Pinpoint the cell where the given text exists, returning its (x, y) midpoint coordinate. 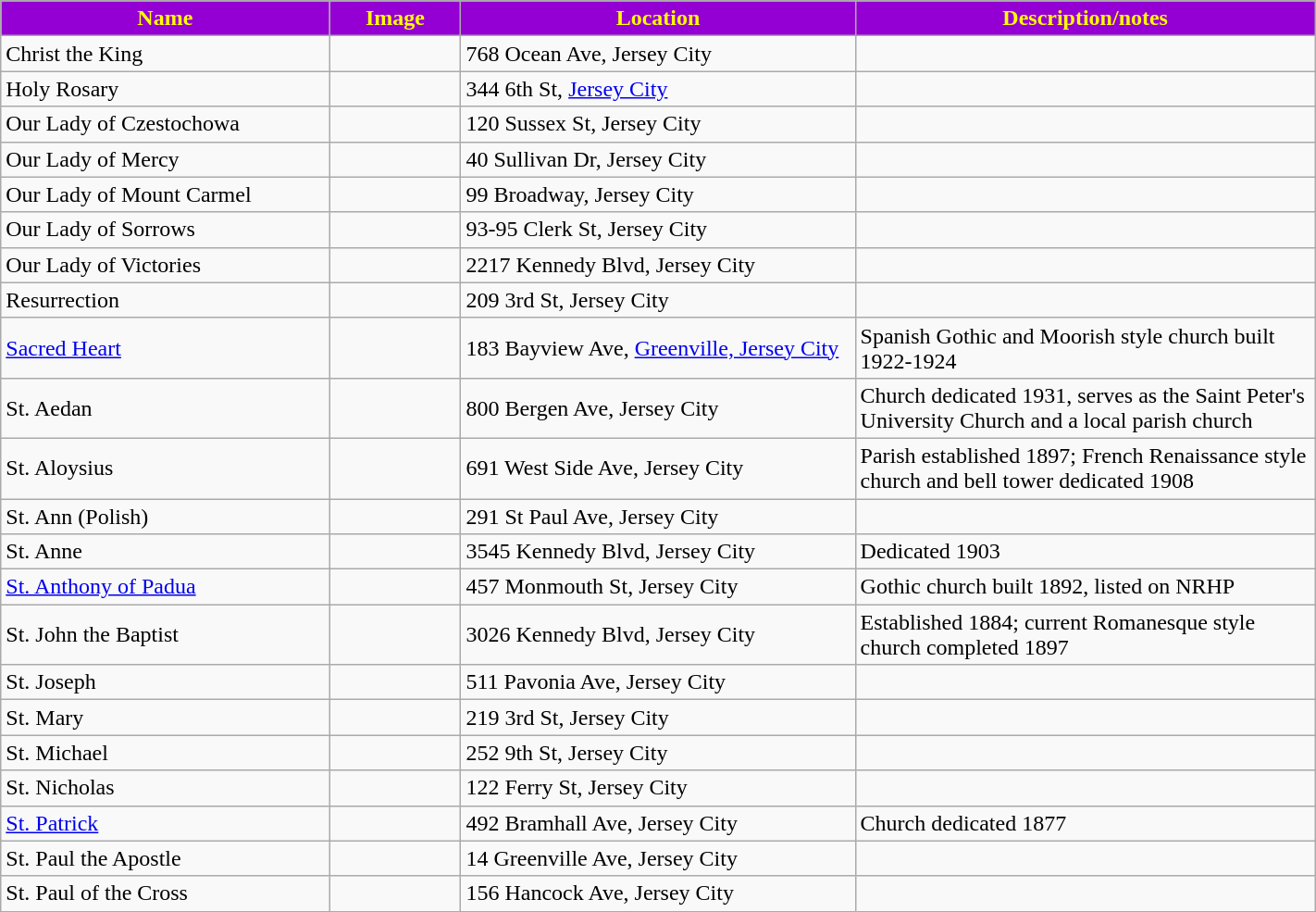
691 West Side Ave, Jersey City (658, 468)
St. Aloysius (165, 468)
Church dedicated 1877 (1085, 823)
St. Ann (Polish) (165, 516)
St. Anne (165, 552)
St. Joseph (165, 682)
3545 Kennedy Blvd, Jersey City (658, 552)
120 Sussex St, Jersey City (658, 124)
Our Lady of Mount Carmel (165, 194)
800 Bergen Ave, Jersey City (658, 407)
Location (658, 19)
Image (395, 19)
Description/notes (1085, 19)
St. Paul of the Cross (165, 893)
511 Pavonia Ave, Jersey City (658, 682)
St. John the Baptist (165, 635)
St. Michael (165, 753)
Christ the King (165, 54)
122 Ferry St, Jersey City (658, 788)
93-95 Clerk St, Jersey City (658, 230)
40 Sullivan Dr, Jersey City (658, 159)
492 Bramhall Ave, Jersey City (658, 823)
Gothic church built 1892, listed on NRHP (1085, 587)
768 Ocean Ave, Jersey City (658, 54)
Our Lady of Czestochowa (165, 124)
Sacred Heart (165, 348)
2217 Kennedy Blvd, Jersey City (658, 265)
St. Aedan (165, 407)
457 Monmouth St, Jersey City (658, 587)
Spanish Gothic and Moorish style church built 1922-1924 (1085, 348)
Name (165, 19)
Resurrection (165, 300)
St. Nicholas (165, 788)
St. Paul the Apostle (165, 858)
Our Lady of Sorrows (165, 230)
344 6th St, Jersey City (658, 89)
Dedicated 1903 (1085, 552)
183 Bayview Ave, Greenville, Jersey City (658, 348)
Established 1884; current Romanesque style church completed 1897 (1085, 635)
Our Lady of Mercy (165, 159)
99 Broadway, Jersey City (658, 194)
Parish established 1897; French Renaissance style church and bell tower dedicated 1908 (1085, 468)
156 Hancock Ave, Jersey City (658, 893)
Our Lady of Victories (165, 265)
St. Mary (165, 718)
Holy Rosary (165, 89)
219 3rd St, Jersey City (658, 718)
Church dedicated 1931, serves as the Saint Peter's University Church and a local parish church (1085, 407)
291 St Paul Ave, Jersey City (658, 516)
252 9th St, Jersey City (658, 753)
3026 Kennedy Blvd, Jersey City (658, 635)
14 Greenville Ave, Jersey City (658, 858)
209 3rd St, Jersey City (658, 300)
St. Anthony of Padua (165, 587)
St. Patrick (165, 823)
